Locate the cell with the specified text and output its (X, Y) center coordinate. 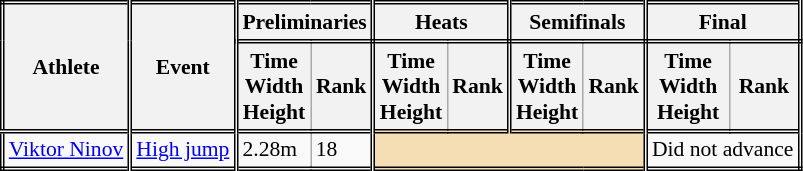
Viktor Ninov (66, 150)
High jump (183, 150)
2.28m (274, 150)
18 (342, 150)
Athlete (66, 67)
Did not advance (722, 150)
Final (722, 22)
Semifinals (577, 22)
Event (183, 67)
Heats (441, 22)
Preliminaries (304, 22)
